Output the [x, y] coordinate of the center of the cell containing the given text.  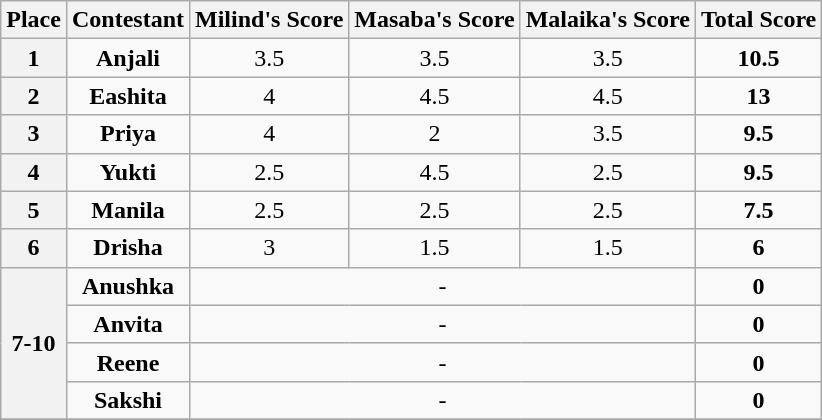
5 [34, 210]
Priya [128, 134]
13 [758, 96]
Manila [128, 210]
Contestant [128, 20]
1 [34, 58]
Malaika's Score [608, 20]
7-10 [34, 343]
Total Score [758, 20]
Anushka [128, 286]
Eashita [128, 96]
Anjali [128, 58]
Drisha [128, 248]
Yukti [128, 172]
Milind's Score [270, 20]
Reene [128, 362]
7.5 [758, 210]
Place [34, 20]
10.5 [758, 58]
Masaba's Score [434, 20]
Anvita [128, 324]
Sakshi [128, 400]
